Locate the cell with the specified text and output its (X, Y) center coordinate. 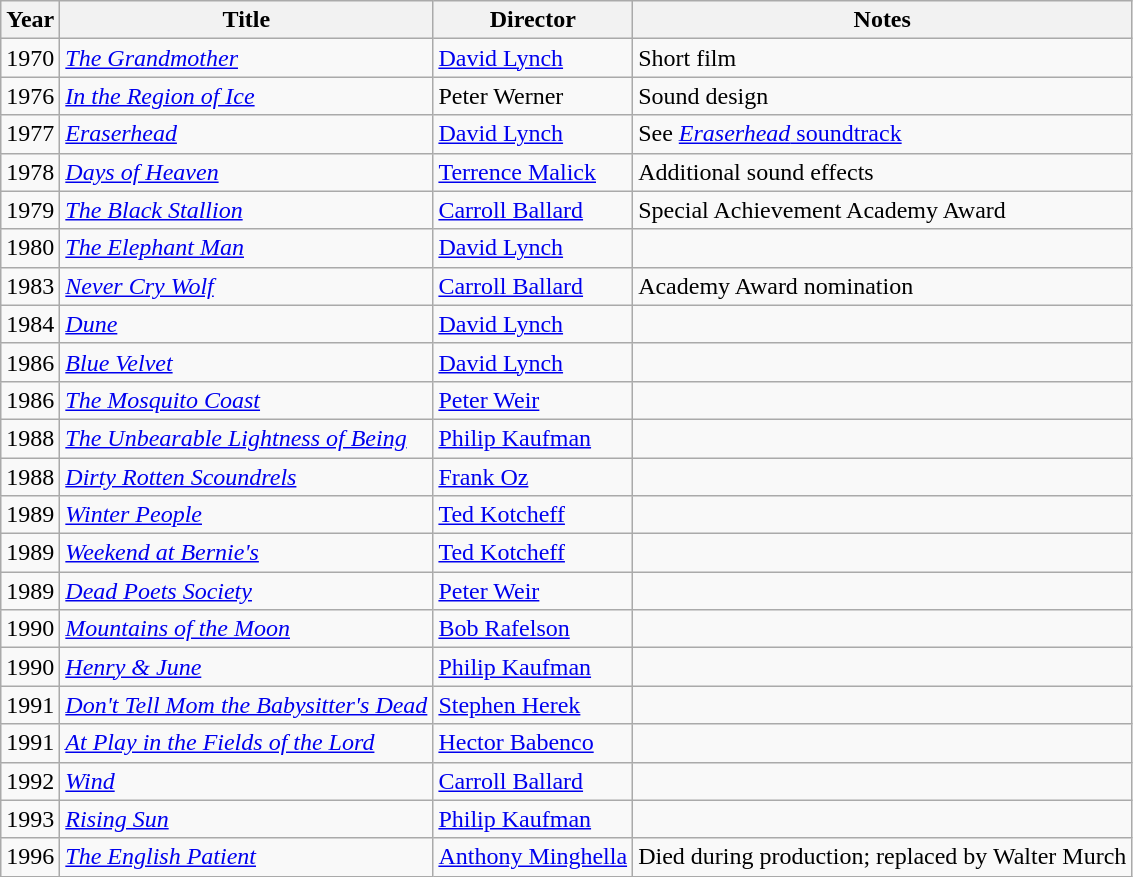
Don't Tell Mom the Babysitter's Dead (246, 705)
The English Patient (246, 857)
The Mosquito Coast (246, 400)
The Black Stallion (246, 210)
1984 (30, 324)
In the Region of Ice (246, 96)
Mountains of the Moon (246, 629)
Academy Award nomination (882, 286)
Winter People (246, 515)
The Unbearable Lightness of Being (246, 438)
1983 (30, 286)
Henry & June (246, 667)
Never Cry Wolf (246, 286)
Bob Rafelson (533, 629)
The Elephant Man (246, 248)
Frank Oz (533, 477)
See Eraserhead soundtrack (882, 134)
Days of Heaven (246, 172)
1996 (30, 857)
Anthony Minghella (533, 857)
Additional sound effects (882, 172)
Dune (246, 324)
1970 (30, 58)
1978 (30, 172)
Weekend at Bernie's (246, 553)
Stephen Herek (533, 705)
Rising Sun (246, 819)
Year (30, 20)
1993 (30, 819)
The Grandmother (246, 58)
Director (533, 20)
Blue Velvet (246, 362)
1977 (30, 134)
1980 (30, 248)
1976 (30, 96)
Dirty Rotten Scoundrels (246, 477)
1979 (30, 210)
Notes (882, 20)
Terrence Malick (533, 172)
Eraserhead (246, 134)
Title (246, 20)
Wind (246, 781)
Sound design (882, 96)
Hector Babenco (533, 743)
Special Achievement Academy Award (882, 210)
Dead Poets Society (246, 591)
At Play in the Fields of the Lord (246, 743)
Died during production; replaced by Walter Murch (882, 857)
Short film (882, 58)
1992 (30, 781)
Peter Werner (533, 96)
